Detect which cell encompasses the target text, then output its [X, Y] center coordinate. 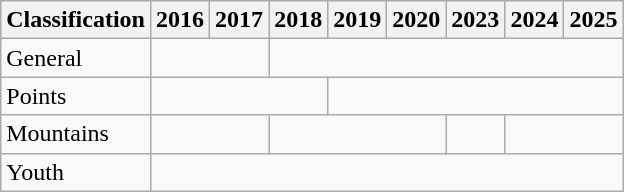
2020 [416, 20]
2025 [594, 20]
Mountains [76, 134]
General [76, 58]
2016 [180, 20]
2018 [298, 20]
2017 [240, 20]
Points [76, 96]
2023 [476, 20]
2019 [358, 20]
2024 [534, 20]
Classification [76, 20]
Youth [76, 172]
